Capture the cell that displays the provided text and extract its (X, Y) central coordinate. 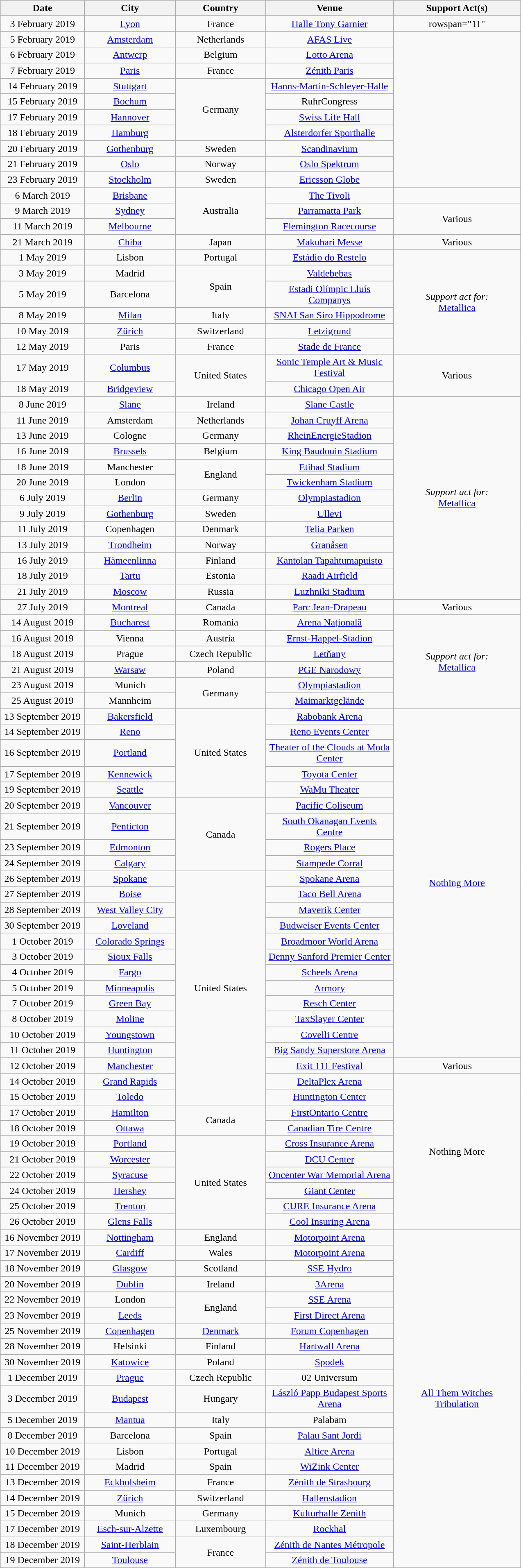
11 October 2019 (43, 1050)
Estádio do Restelo (329, 258)
11 June 2019 (43, 420)
First Direct Arena (329, 1315)
Reno (130, 732)
18 November 2019 (43, 1269)
3 October 2019 (43, 956)
Luxembourg (220, 1529)
Country (220, 8)
1 December 2019 (43, 1378)
Ottawa (130, 1128)
TaxSlayer Center (329, 1019)
Hamilton (130, 1113)
All Them WitchesTribulation (457, 1399)
Cardiff (130, 1253)
Makuhari Messe (329, 242)
Milan (130, 315)
Edmonton (130, 847)
17 May 2019 (43, 368)
3Arena (329, 1284)
SSE Hydro (329, 1269)
West Valley City (130, 910)
Wales (220, 1253)
Alsterdorfer Sporthalle (329, 133)
Worcester (130, 1159)
Dublin (130, 1284)
Stampede Corral (329, 863)
Budweiser Events Center (329, 925)
FirstOntario Centre (329, 1113)
6 February 2019 (43, 55)
The Tivoli (329, 195)
Katowice (130, 1362)
Valdebebas (329, 273)
Sonic Temple Art & Music Festival (329, 368)
Glasgow (130, 1269)
Bochum (130, 102)
14 August 2019 (43, 623)
Seattle (130, 790)
1 May 2019 (43, 258)
Ernst-Happel-Stadion (329, 638)
23 September 2019 (43, 847)
Moline (130, 1019)
Romania (220, 623)
Brussels (130, 451)
Hallenstadion (329, 1498)
Lotto Arena (329, 55)
25 October 2019 (43, 1206)
13 September 2019 (43, 716)
17 November 2019 (43, 1253)
Swiss Life Hall (329, 117)
18 August 2019 (43, 654)
30 November 2019 (43, 1362)
Telia Parken (329, 529)
Covelli Centre (329, 1035)
Reno Events Center (329, 732)
SSE Arena (329, 1300)
Bucharest (130, 623)
Minneapolis (130, 988)
Letňany (329, 654)
Russia (220, 591)
Toyota Center (329, 774)
Maimarktgelände (329, 700)
Huntington Center (329, 1097)
Antwerp (130, 55)
Resch Center (329, 1004)
Calgary (130, 863)
02 Universum (329, 1378)
AFAS Live (329, 39)
Berlin (130, 498)
16 August 2019 (43, 638)
Kennewick (130, 774)
Glens Falls (130, 1221)
Estadi Olímpic Lluís Companys (329, 294)
6 March 2019 (43, 195)
16 November 2019 (43, 1237)
City (130, 8)
Hämeenlinna (130, 560)
RuhrCongress (329, 102)
Palabam (329, 1420)
Kulturhalle Zenith (329, 1514)
Pacific Coliseum (329, 805)
Toledo (130, 1097)
Fargo (130, 972)
7 October 2019 (43, 1004)
Columbus (130, 368)
14 December 2019 (43, 1498)
25 November 2019 (43, 1331)
Support Act(s) (457, 8)
5 May 2019 (43, 294)
Venue (329, 8)
Scheels Arena (329, 972)
Cool Insuring Arena (329, 1221)
Cologne (130, 435)
22 November 2019 (43, 1300)
8 May 2019 (43, 315)
Bakersfield (130, 716)
Mantua (130, 1420)
30 September 2019 (43, 925)
Scotland (220, 1269)
25 August 2019 (43, 700)
Hartwall Arena (329, 1346)
Date (43, 8)
8 October 2019 (43, 1019)
Letzigrund (329, 331)
Broadmoor World Arena (329, 941)
Mannheim (130, 700)
Hanns-Martin-Schleyer-Halle (329, 86)
Toulouse (130, 1560)
Spokane (130, 879)
Stockholm (130, 179)
Lyon (130, 24)
Flemington Racecourse (329, 227)
3 February 2019 (43, 24)
Canadian Tire Centre (329, 1128)
Zénith de Strasbourg (329, 1482)
10 October 2019 (43, 1035)
PGE Narodowy (329, 669)
Big Sandy Superstore Arena (329, 1050)
16 September 2019 (43, 753)
Palau Sant Jordi (329, 1435)
DCU Center (329, 1159)
Stade de France (329, 347)
21 February 2019 (43, 164)
Nottingham (130, 1237)
13 December 2019 (43, 1482)
21 March 2019 (43, 242)
18 June 2019 (43, 467)
Eckbolsheim (130, 1482)
Brisbane (130, 195)
24 October 2019 (43, 1190)
Estonia (220, 576)
Rockhal (329, 1529)
18 October 2019 (43, 1128)
28 November 2019 (43, 1346)
Stuttgart (130, 86)
Altice Arena (329, 1451)
27 July 2019 (43, 607)
Grand Rapids (130, 1081)
Zénith Paris (329, 70)
10 December 2019 (43, 1451)
20 September 2019 (43, 805)
7 February 2019 (43, 70)
Chiba (130, 242)
Slane Castle (329, 404)
Oslo Spektrum (329, 164)
18 February 2019 (43, 133)
Raadi Airfield (329, 576)
Cross Insurance Arena (329, 1144)
Spodek (329, 1362)
11 July 2019 (43, 529)
Kantolan Tapahtumapuisto (329, 560)
RheinEnergieStadion (329, 435)
19 September 2019 (43, 790)
Luzhniki Stadium (329, 591)
Austria (220, 638)
26 September 2019 (43, 879)
Ullevi (329, 514)
Arena Națională (329, 623)
Colorado Springs (130, 941)
15 October 2019 (43, 1097)
18 July 2019 (43, 576)
Zénith de Nantes Métropole (329, 1545)
Rogers Place (329, 847)
23 November 2019 (43, 1315)
King Baudouin Stadium (329, 451)
1 October 2019 (43, 941)
Vancouver (130, 805)
Oncenter War Memorial Arena (329, 1175)
13 July 2019 (43, 545)
Rabobank Arena (329, 716)
Maverik Center (329, 910)
Etihad Stadium (329, 467)
South Okanagan Events Centre (329, 827)
14 September 2019 (43, 732)
4 October 2019 (43, 972)
3 May 2019 (43, 273)
14 October 2019 (43, 1081)
17 September 2019 (43, 774)
9 March 2019 (43, 211)
20 June 2019 (43, 483)
17 October 2019 (43, 1113)
Saint-Herblain (130, 1545)
Youngstown (130, 1035)
Japan (220, 242)
Budapest (130, 1398)
Green Bay (130, 1004)
5 October 2019 (43, 988)
19 October 2019 (43, 1144)
13 June 2019 (43, 435)
21 August 2019 (43, 669)
12 May 2019 (43, 347)
Warsaw (130, 669)
15 December 2019 (43, 1514)
DeltaPlex Arena (329, 1081)
12 October 2019 (43, 1066)
CURE Insurance Arena (329, 1206)
11 December 2019 (43, 1466)
21 July 2019 (43, 591)
21 September 2019 (43, 827)
Leeds (130, 1315)
rowspan="11" (457, 24)
28 September 2019 (43, 910)
Syracuse (130, 1175)
Bridgeview (130, 389)
Parramatta Park (329, 211)
Armory (329, 988)
Spokane Arena (329, 879)
11 March 2019 (43, 227)
Sioux Falls (130, 956)
Melbourne (130, 227)
27 September 2019 (43, 894)
9 July 2019 (43, 514)
Esch-sur-Alzette (130, 1529)
24 September 2019 (43, 863)
Trondheim (130, 545)
Exit 111 Festival (329, 1066)
Hungary (220, 1398)
17 December 2019 (43, 1529)
Forum Copenhagen (329, 1331)
Hamburg (130, 133)
Sydney (130, 211)
20 November 2019 (43, 1284)
19 December 2019 (43, 1560)
Oslo (130, 164)
Australia (220, 211)
10 May 2019 (43, 331)
WiZink Center (329, 1466)
Vienna (130, 638)
8 December 2019 (43, 1435)
Halle Tony Garnier (329, 24)
Montreal (130, 607)
23 August 2019 (43, 685)
Denny Sanford Premier Center (329, 956)
3 December 2019 (43, 1398)
15 February 2019 (43, 102)
Loveland (130, 925)
Hershey (130, 1190)
Scandinavium (329, 148)
SNAI San Siro Hippodrome (329, 315)
8 June 2019 (43, 404)
22 October 2019 (43, 1175)
Hannover (130, 117)
Giant Center (329, 1190)
Parc Jean-Drapeau (329, 607)
Slane (130, 404)
Trenton (130, 1206)
Zénith de Toulouse (329, 1560)
Granåsen (329, 545)
18 May 2019 (43, 389)
14 February 2019 (43, 86)
Tartu (130, 576)
Moscow (130, 591)
17 February 2019 (43, 117)
5 December 2019 (43, 1420)
16 July 2019 (43, 560)
Twickenham Stadium (329, 483)
Ericsson Globe (329, 179)
5 February 2019 (43, 39)
16 June 2019 (43, 451)
Boise (130, 894)
WaMu Theater (329, 790)
18 December 2019 (43, 1545)
Theater of the Clouds at Moda Center (329, 753)
6 July 2019 (43, 498)
Penticton (130, 827)
20 February 2019 (43, 148)
23 February 2019 (43, 179)
Huntington (130, 1050)
26 October 2019 (43, 1221)
21 October 2019 (43, 1159)
Johan Cruyff Arena (329, 420)
Chicago Open Air (329, 389)
Taco Bell Arena (329, 894)
László Papp Budapest Sports Arena (329, 1398)
Helsinki (130, 1346)
